Output the (x, y) coordinate of the center of the cell containing the given text.  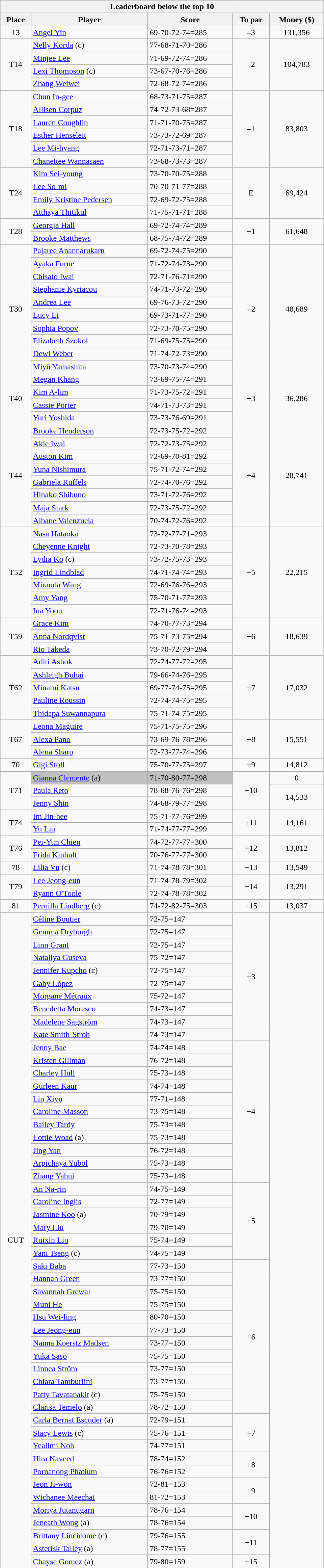
18,639 (296, 636)
75-70-71-77=293 (190, 598)
Hinako Shibuno (89, 495)
Cassie Porter (89, 405)
71-72-74-73=290 (190, 264)
Yuna Nishimura (89, 469)
Benedetta Moresco (89, 1009)
Carla Bernat Escuder (a) (89, 1420)
69-72-74-75=290 (190, 251)
Chisato Iwai (89, 276)
Zhang Yahui (89, 1176)
28,741 (296, 476)
Lilia Vu (c) (89, 868)
+13 (251, 868)
T28 (16, 232)
74-72-77-77=300 (190, 842)
78 (16, 868)
73-72-75-73=293 (190, 559)
Kate Smith-Stroh (89, 1035)
Pajaree Anannarukarn (89, 251)
Asterisk Talley (a) (89, 1548)
74-72-73-68=287 (190, 109)
Stephanie Kyriacou (89, 289)
Savannah Grewal (89, 1292)
13,812 (296, 848)
72-72-73-75=292 (190, 444)
131,356 (296, 32)
Gurleen Kaur (89, 1086)
T30 (16, 309)
Minjee Lee (89, 58)
73-69-75-74=291 (190, 379)
70-70-71-77=288 (190, 187)
71-75-71-71=288 (190, 212)
73-73-72-69=287 (190, 135)
Brooke Henderson (89, 431)
Chun In-gee (89, 97)
T44 (16, 476)
Hsu Wei-ling (89, 1317)
Ashleigh Buhai (89, 675)
E (251, 193)
Stacy Lewis (c) (89, 1433)
75-71-75-75=296 (190, 726)
Amy Yang (89, 598)
72-69-76-76=293 (190, 585)
74-70-77-73=294 (190, 623)
Auston Kim (89, 456)
Charley Hull (89, 1073)
T24 (16, 193)
Maja Stark (89, 508)
74-72-82-75=303 (190, 906)
13,037 (296, 906)
73-75=148 (190, 1112)
Yuri Yoshida (89, 418)
+1 (251, 232)
Lauren Coughlin (89, 122)
Atthaya Thitikul (89, 212)
Lucy Li (89, 315)
22,215 (296, 572)
Caroline Inglis (89, 1202)
Alena Sharp (89, 752)
T52 (16, 572)
Score (190, 20)
74-71-73-72=290 (190, 289)
Megan Khang (89, 379)
–1 (251, 129)
73-67-70-76=286 (190, 71)
69-70-72-74=285 (190, 32)
104,783 (296, 64)
71-69-72-74=286 (190, 58)
36,286 (296, 399)
Yealimi Noh (89, 1446)
75-71-77-76=299 (190, 816)
Albane Valenzuela (89, 521)
Anna Nordqvist (89, 636)
72-73-70-78=293 (190, 546)
Miranda Wang (89, 585)
Player (89, 20)
Chiara Tamburlini (89, 1381)
71-69-75-75=290 (190, 341)
T14 (16, 64)
72-74-77-72=295 (190, 662)
75-74=149 (190, 1240)
78-72=150 (190, 1407)
Lee Mi-hyang (89, 148)
Alexa Pano (89, 739)
Gemma Dryburgh (89, 932)
14,161 (296, 823)
Leaderboard below the top 10 (162, 7)
69-77-74-75=295 (190, 688)
78-77=155 (190, 1548)
Gaby López (89, 983)
Linnea Ström (89, 1368)
Nasa Hataoka (89, 533)
Cheyenne Knight (89, 546)
Yuka Saso (89, 1356)
83,803 (296, 129)
78-74=152 (190, 1459)
73-71-72-76=292 (190, 495)
T40 (16, 399)
+14 (251, 887)
Jeneath Wong (a) (89, 1523)
Im Jin-hee (89, 816)
68-73-71-75=287 (190, 97)
77-71=148 (190, 1099)
Esther Henseleit (89, 135)
Morgane Métraux (89, 996)
Aditi Ashok (89, 662)
Yani Tseng (c) (89, 1253)
71-74-78-79=302 (190, 880)
75-71-74-75=295 (190, 713)
Bailey Tardy (89, 1124)
–3 (251, 32)
Caroline Masson (89, 1112)
Kristen Gillman (89, 1060)
73-72-77-71=293 (190, 533)
71-74-77-77=299 (190, 829)
79-66-74-76=295 (190, 675)
T62 (16, 688)
Chanettee Wannasaen (89, 161)
Céline Boutier (89, 919)
79-76=155 (190, 1536)
Ryann O'Toole (89, 893)
Grace Kim (89, 623)
Nelly Korda (c) (89, 45)
Jeon Ji-won (89, 1484)
Gianna Clemente (a) (89, 777)
Saki Baba (89, 1266)
Brittany Lincicome (c) (89, 1536)
72-73-77-74=296 (190, 752)
70 (16, 765)
61,648 (296, 232)
–2 (251, 64)
Jenny Shin (89, 803)
Georgia Hall (89, 225)
77-68-71-70=286 (190, 45)
Wichanee Meechai (89, 1497)
71-74-78-78=301 (190, 868)
0 (296, 777)
Nanna Koerstz Madsen (89, 1343)
73-68-73-73=287 (190, 161)
+2 (251, 309)
T76 (16, 848)
Allisen Corpuz (89, 109)
48,689 (296, 309)
15,551 (296, 739)
17,032 (296, 688)
Linn Grant (89, 945)
72-74-70-76=292 (190, 482)
Yu Liu (89, 829)
69,424 (296, 193)
Moriya Jutanugarn (89, 1510)
74-71-73-73=291 (190, 405)
+12 (251, 848)
Elizabeth Szokol (89, 341)
76-76=152 (190, 1471)
80-70=150 (190, 1317)
81-72=153 (190, 1497)
71-74-72-73=290 (190, 353)
72-69-70-81=292 (190, 456)
14,812 (296, 765)
70-79=149 (190, 1215)
73-69-76-78=296 (190, 739)
74-71-74-74=293 (190, 572)
72-74-78-78=302 (190, 893)
Minami Katsu (89, 688)
Angel Yin (89, 32)
Jing Yan (89, 1150)
Place (16, 20)
72-73-70-75=290 (190, 328)
Hannah Green (89, 1279)
73-70-72-79=294 (190, 649)
Gigi Stoll (89, 765)
72-71-76-74=293 (190, 611)
Pei-Yun Chien (89, 842)
Jasmine Koo (a) (89, 1215)
Ruixin Liu (89, 1240)
Andrea Lee (89, 302)
Lydia Ko (c) (89, 559)
Leona Maguire (89, 726)
Lin Xiyu (89, 1099)
Madelene Sagström (89, 1022)
Thidapa Suwannapura (89, 713)
73-70-70-75=288 (190, 174)
Gabriela Ruffels (89, 482)
Ayaka Furue (89, 264)
Clarisa Temelo (a) (89, 1407)
72-74-74-75=295 (190, 700)
75-71-73-75=294 (190, 636)
Lottie Woad (a) (89, 1137)
T67 (16, 739)
Frida Kinhult (89, 855)
71-70-80-77=298 (190, 777)
78-68-76-76=298 (190, 791)
81 (16, 906)
Miyū Yamashita (89, 366)
Lee So-mi (89, 187)
Jenny Bae (89, 1047)
An Na-rin (89, 1189)
Dewi Weber (89, 353)
72-69-72-75=288 (190, 200)
Hira Naveed (89, 1459)
Pauline Roussin (89, 700)
T74 (16, 823)
Muni He (89, 1304)
14,533 (296, 797)
Zhang Weiwei (89, 84)
T79 (16, 887)
13,549 (296, 868)
Jennifer Kupcho (c) (89, 970)
Kim Sei-young (89, 174)
68-75-74-72=289 (190, 238)
Kim A-lim (89, 392)
Pernilla Lindberg (c) (89, 906)
Mary Liu (89, 1227)
Sophia Popov (89, 328)
Lexi Thompson (c) (89, 71)
75-71-72-74=292 (190, 469)
Nataliya Guseva (89, 957)
71-73-75-72=291 (190, 392)
75-70-77-75=297 (190, 765)
72-71-76-71=290 (190, 276)
Emily Kristine Pedersen (89, 200)
T18 (16, 129)
74-68-79-77=298 (190, 803)
74-77=151 (190, 1446)
Ingrid Lindblad (89, 572)
72-71-73-71=287 (190, 148)
72-79=151 (190, 1420)
T59 (16, 636)
79-70=149 (190, 1227)
To par (251, 20)
13,291 (296, 887)
Chayse Gomez (a) (89, 1561)
69-76-73-72=290 (190, 302)
72-68-72-74=286 (190, 84)
Rio Takeda (89, 649)
T71 (16, 790)
72-77=149 (190, 1202)
70-76-77-77=300 (190, 855)
73-70-73-74=290 (190, 366)
69-73-71-77=290 (190, 315)
Pornanong Phatlum (89, 1471)
72-81=153 (190, 1484)
73-73-76-69=291 (190, 418)
CUT (16, 1240)
79-80=159 (190, 1561)
69-72-74-74=289 (190, 225)
75-76=151 (190, 1433)
Money ($) (296, 20)
71-71-70-75=287 (190, 122)
Paula Reto (89, 791)
Ina Yoon (89, 611)
Patty Tavatanakit (c) (89, 1394)
Akie Iwai (89, 444)
Arpichaya Yubol (89, 1163)
Brooke Matthews (89, 238)
70-74-72-76=292 (190, 521)
13 (16, 32)
